Find where the given text appears and provide that cell's center as [x, y] coordinate. 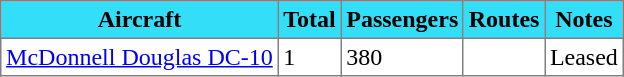
Passengers [402, 20]
Total [310, 20]
Notes [584, 20]
Leased [584, 57]
380 [402, 57]
Aircraft [140, 20]
1 [310, 57]
Routes [504, 20]
McDonnell Douglas DC-10 [140, 57]
